Locate the cell with the specified text and output its [X, Y] center coordinate. 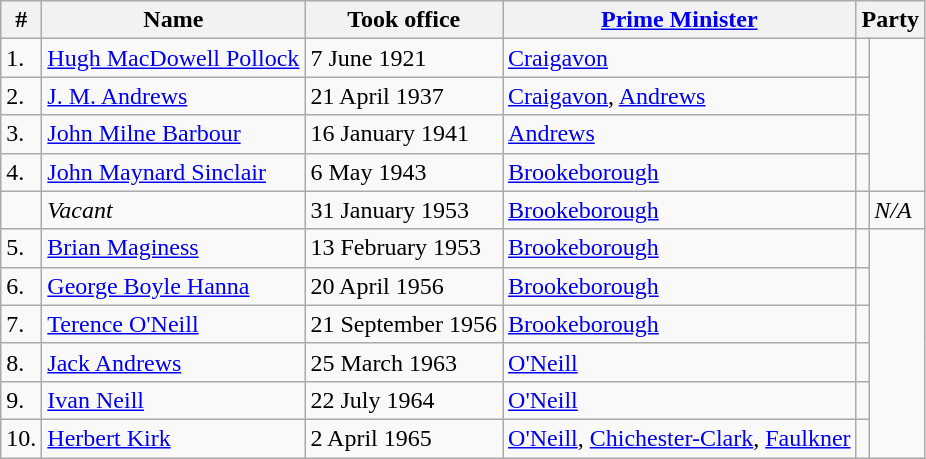
22 July 1964 [404, 400]
Brian Maginess [174, 248]
2 April 1965 [404, 438]
J. M. Andrews [174, 96]
10. [22, 438]
13 February 1953 [404, 248]
Ivan Neill [174, 400]
Jack Andrews [174, 362]
Terence O'Neill [174, 324]
Took office [404, 20]
Vacant [174, 210]
21 April 1937 [404, 96]
25 March 1963 [404, 362]
7. [22, 324]
3. [22, 134]
5. [22, 248]
Andrews [680, 134]
6 May 1943 [404, 172]
8. [22, 362]
7 June 1921 [404, 58]
John Maynard Sinclair [174, 172]
John Milne Barbour [174, 134]
Prime Minister [680, 20]
# [22, 20]
16 January 1941 [404, 134]
George Boyle Hanna [174, 286]
Craigavon [680, 58]
1. [22, 58]
O'Neill, Chichester-Clark, Faulkner [680, 438]
9. [22, 400]
6. [22, 286]
Name [174, 20]
4. [22, 172]
31 January 1953 [404, 210]
Craigavon, Andrews [680, 96]
Party [890, 20]
2. [22, 96]
21 September 1956 [404, 324]
20 April 1956 [404, 286]
Hugh MacDowell Pollock [174, 58]
Herbert Kirk [174, 438]
N/A [897, 210]
